Capture the cell that displays the provided text and extract its [x, y] central coordinate. 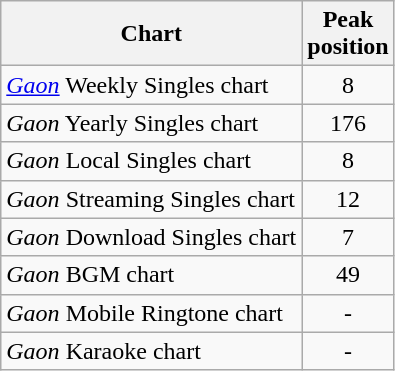
Peakposition [348, 34]
Gaon Mobile Ringtone chart [152, 313]
49 [348, 275]
12 [348, 199]
Chart [152, 34]
Gaon Yearly Singles chart [152, 123]
Gaon Karaoke chart [152, 351]
Gaon Download Singles chart [152, 237]
Gaon Streaming Singles chart [152, 199]
Gaon BGM chart [152, 275]
Gaon Local Singles chart [152, 161]
7 [348, 237]
Gaon Weekly Singles chart [152, 85]
176 [348, 123]
